Identify which cell holds the provided text, then report its [x, y] central coordinate. 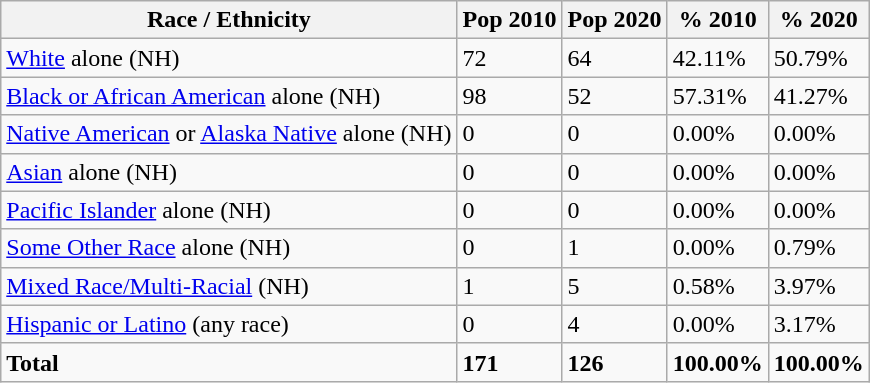
171 [510, 362]
3.97% [818, 286]
% 2020 [818, 20]
Black or African American alone (NH) [229, 96]
Native American or Alaska Native alone (NH) [229, 134]
98 [510, 96]
57.31% [718, 96]
Some Other Race alone (NH) [229, 248]
Total [229, 362]
Pacific Islander alone (NH) [229, 210]
Pop 2010 [510, 20]
52 [614, 96]
Pop 2020 [614, 20]
72 [510, 58]
41.27% [818, 96]
White alone (NH) [229, 58]
Mixed Race/Multi-Racial (NH) [229, 286]
% 2010 [718, 20]
0.58% [718, 286]
50.79% [818, 58]
5 [614, 286]
Asian alone (NH) [229, 172]
64 [614, 58]
Hispanic or Latino (any race) [229, 324]
42.11% [718, 58]
0.79% [818, 248]
3.17% [818, 324]
4 [614, 324]
Race / Ethnicity [229, 20]
126 [614, 362]
